For the text-containing cell, return its midpoint in [x, y] coordinate format. 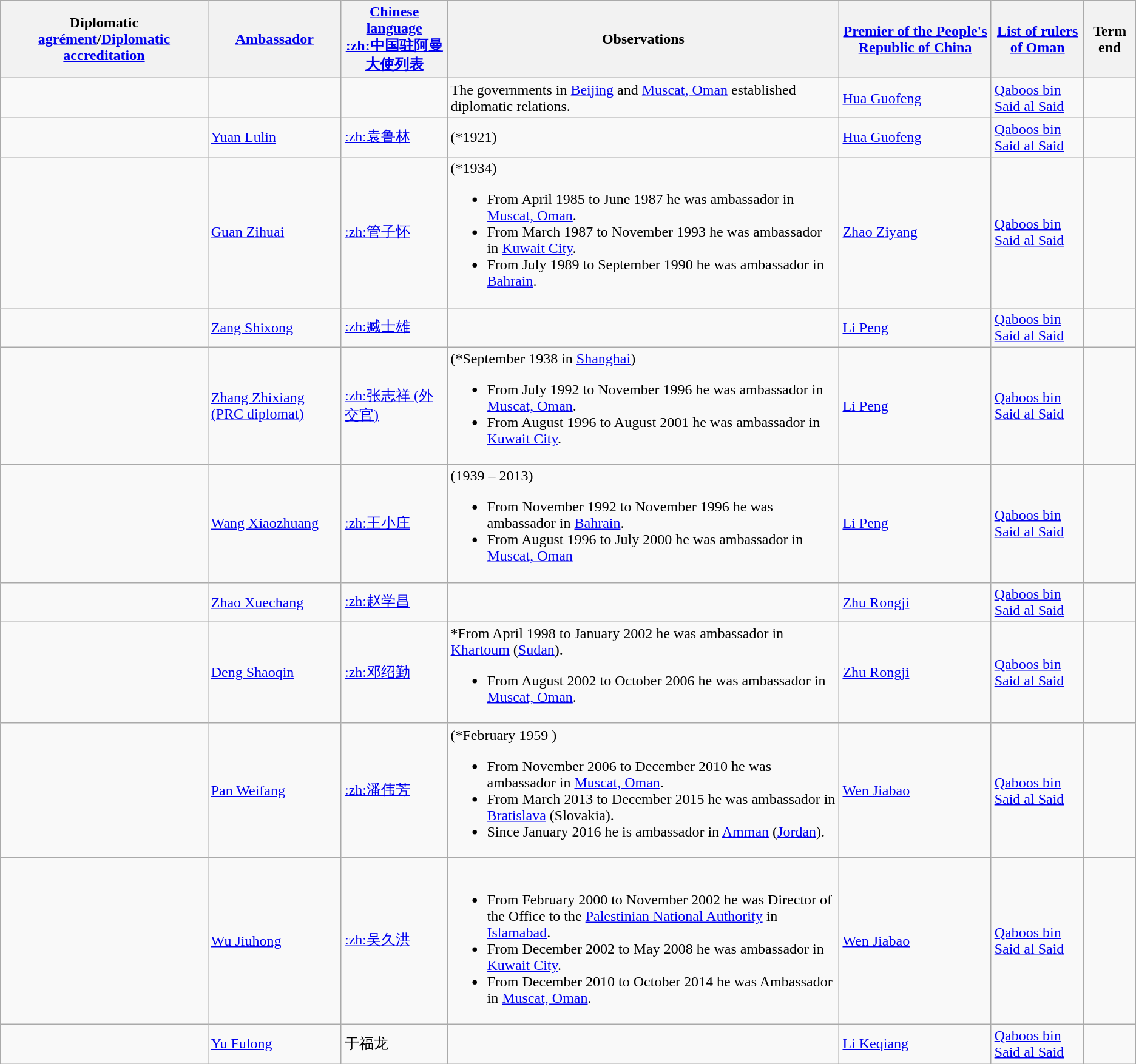
Zhao Xuechang [274, 602]
*From April 1998 to January 2002 he was ambassador in Khartoum (Sudan).From August 2002 to October 2006 he was ambassador in Muscat, Oman. [643, 672]
于福龙 [394, 1043]
The governments in Beijing and Muscat, Oman established diplomatic relations. [643, 98]
Yuan Lulin [274, 137]
Zhao Ziyang [915, 232]
Ambassador [274, 39]
Pan Weifang [274, 790]
:zh:袁鲁林 [394, 137]
:zh:臧士雄 [394, 328]
(1939 – 2013)From November 1992 to November 1996 he was ambassador in Bahrain.From August 1996 to July 2000 he was ambassador in Muscat, Oman [643, 524]
(*1921) [643, 137]
Observations [643, 39]
:zh:赵学昌 [394, 602]
:zh:潘伟芳 [394, 790]
Li Keqiang [915, 1043]
Zang Shixong [274, 328]
Wu Jiuhong [274, 940]
:zh:邓绍勤 [394, 672]
List of rulers of Oman [1038, 39]
Premier of the People's Republic of China [915, 39]
Yu Fulong [274, 1043]
Guan Zihuai [274, 232]
Wang Xiaozhuang [274, 524]
:zh:王小庄 [394, 524]
:zh:管子怀 [394, 232]
Chinese language:zh:中国驻阿曼大使列表 [394, 39]
Diplomatic agrément/Diplomatic accreditation [104, 39]
Deng Shaoqin [274, 672]
Zhang Zhixiang (PRC diplomat) [274, 406]
:zh:张志祥 (外交官) [394, 406]
Term end [1109, 39]
:zh:吴久洪 [394, 940]
